Pinpoint the cell where the given text exists, returning its [x, y] midpoint coordinate. 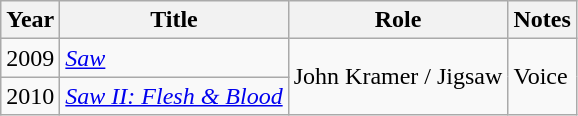
Saw [174, 58]
Saw II: Flesh & Blood [174, 96]
Year [30, 20]
2009 [30, 58]
Voice [542, 77]
Role [398, 20]
2010 [30, 96]
Title [174, 20]
John Kramer / Jigsaw [398, 77]
Notes [542, 20]
